Provide the [x, y] coordinate of the cell's center where the given text is located.  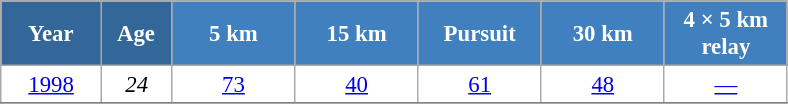
4 × 5 km relay [726, 34]
15 km [356, 34]
30 km [602, 34]
61 [480, 85]
1998 [52, 85]
Age [136, 34]
48 [602, 85]
40 [356, 85]
73 [234, 85]
Pursuit [480, 34]
24 [136, 85]
— [726, 85]
5 km [234, 34]
Year [52, 34]
